Return (X, Y) of the center of cell containing provided text 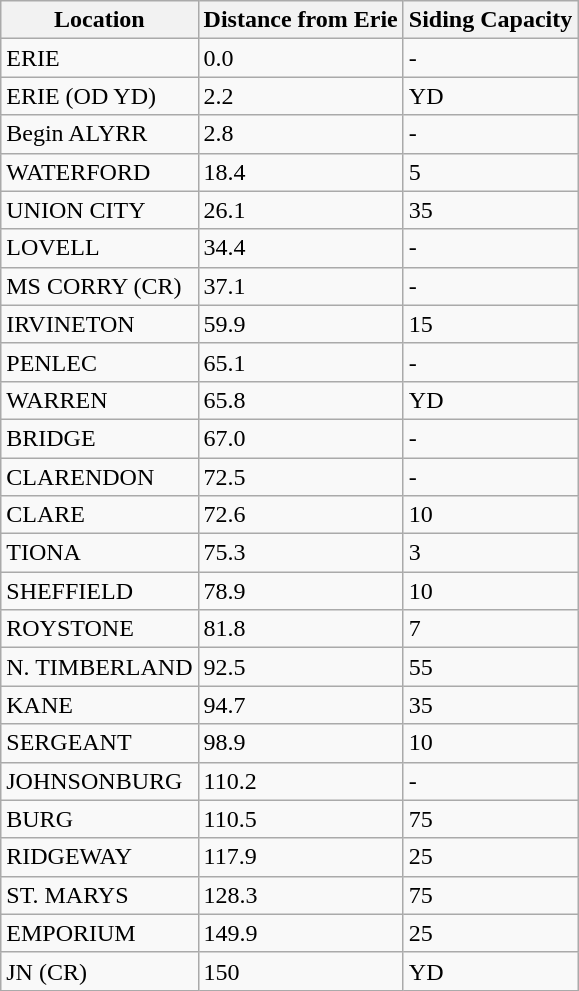
37.1 (300, 286)
JN (CR) (100, 971)
150 (300, 971)
WARREN (100, 400)
18.4 (300, 172)
98.9 (300, 743)
N. TIMBERLAND (100, 667)
CLARENDON (100, 477)
Siding Capacity (490, 20)
7 (490, 629)
2.8 (300, 134)
UNION CITY (100, 210)
5 (490, 172)
149.9 (300, 933)
110.2 (300, 781)
BRIDGE (100, 438)
Begin ALYRR (100, 134)
MS CORRY (CR) (100, 286)
59.9 (300, 324)
26.1 (300, 210)
75.3 (300, 553)
SHEFFIELD (100, 591)
67.0 (300, 438)
CLARE (100, 515)
2.2 (300, 96)
3 (490, 553)
ERIE (OD YD) (100, 96)
Distance from Erie (300, 20)
110.5 (300, 819)
81.8 (300, 629)
78.9 (300, 591)
94.7 (300, 705)
15 (490, 324)
BURG (100, 819)
92.5 (300, 667)
34.4 (300, 248)
SERGEANT (100, 743)
72.5 (300, 477)
ROYSTONE (100, 629)
EMPORIUM (100, 933)
RIDGEWAY (100, 857)
TIONA (100, 553)
KANE (100, 705)
JOHNSONBURG (100, 781)
0.0 (300, 58)
65.8 (300, 400)
ERIE (100, 58)
65.1 (300, 362)
128.3 (300, 895)
ST. MARYS (100, 895)
Location (100, 20)
PENLEC (100, 362)
WATERFORD (100, 172)
LOVELL (100, 248)
55 (490, 667)
117.9 (300, 857)
72.6 (300, 515)
IRVINETON (100, 324)
